Scan for the cell matching the given text and deliver its [X, Y] coordinate at center. 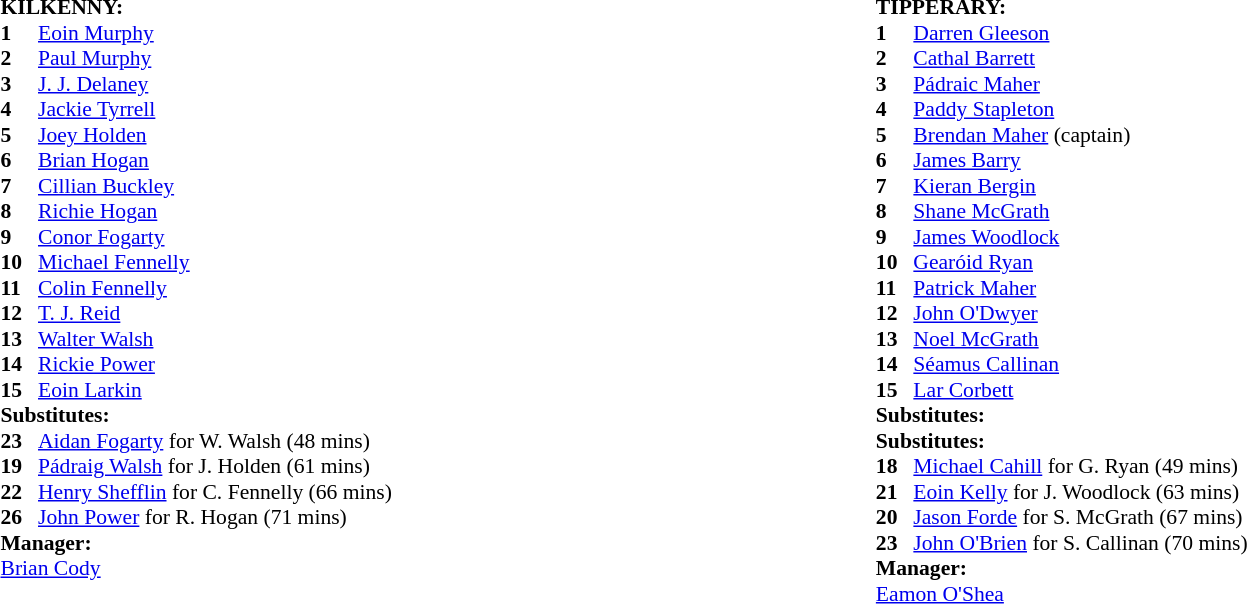
Patrick Maher [1080, 288]
Gearóid Ryan [1080, 263]
Brian Cody [196, 569]
Shane McGrath [1080, 211]
20 [895, 517]
J. J. Delaney [215, 84]
Pádraic Maher [1080, 84]
Michael Cahill for G. Ryan (49 mins) [1080, 467]
Michael Fennelly [215, 263]
Noel McGrath [1080, 339]
John O'Brien for S. Callinan (70 mins) [1080, 543]
26 [19, 517]
John Power for R. Hogan (71 mins) [215, 517]
Pádraig Walsh for J. Holden (61 mins) [215, 467]
Eoin Kelly for J. Woodlock (63 mins) [1080, 492]
Paul Murphy [215, 59]
Walter Walsh [215, 339]
Aidan Fogarty for W. Walsh (48 mins) [215, 441]
Eoin Murphy [215, 33]
T. J. Reid [215, 313]
Brendan Maher (captain) [1080, 135]
Henry Shefflin for C. Fennelly (66 mins) [215, 492]
21 [895, 492]
Manager: [196, 543]
Conor Fogarty [215, 237]
Cathal Barrett [1080, 59]
Brian Hogan [215, 161]
Lar Corbett [1080, 390]
James Barry [1080, 161]
Eoin Larkin [215, 390]
19 [19, 467]
Jason Forde for S. McGrath (67 mins) [1080, 517]
Cillian Buckley [215, 186]
James Woodlock [1080, 237]
Paddy Stapleton [1080, 109]
Richie Hogan [215, 211]
Kieran Bergin [1080, 186]
Colin Fennelly [215, 288]
Substitutes: [196, 415]
Séamus Callinan [1080, 365]
Jackie Tyrrell [215, 109]
18 [895, 467]
Joey Holden [215, 135]
Rickie Power [215, 365]
John O'Dwyer [1080, 313]
22 [19, 492]
Darren Gleeson [1080, 33]
